Identify which cell holds the provided text, then report its [x, y] central coordinate. 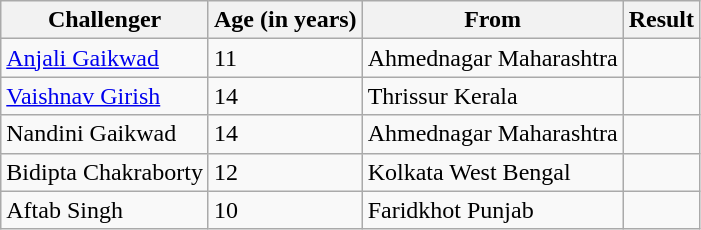
11 [285, 58]
Challenger [105, 20]
Nandini Gaikwad [105, 134]
Result [661, 20]
Faridkhot Punjab [492, 210]
Age (in years) [285, 20]
From [492, 20]
Vaishnav Girish [105, 96]
Aftab Singh [105, 210]
Anjali Gaikwad [105, 58]
Thrissur Kerala [492, 96]
10 [285, 210]
12 [285, 172]
Bidipta Chakraborty [105, 172]
Kolkata West Bengal [492, 172]
